Provide the (x, y) coordinate of the cell's center where the given text is located.  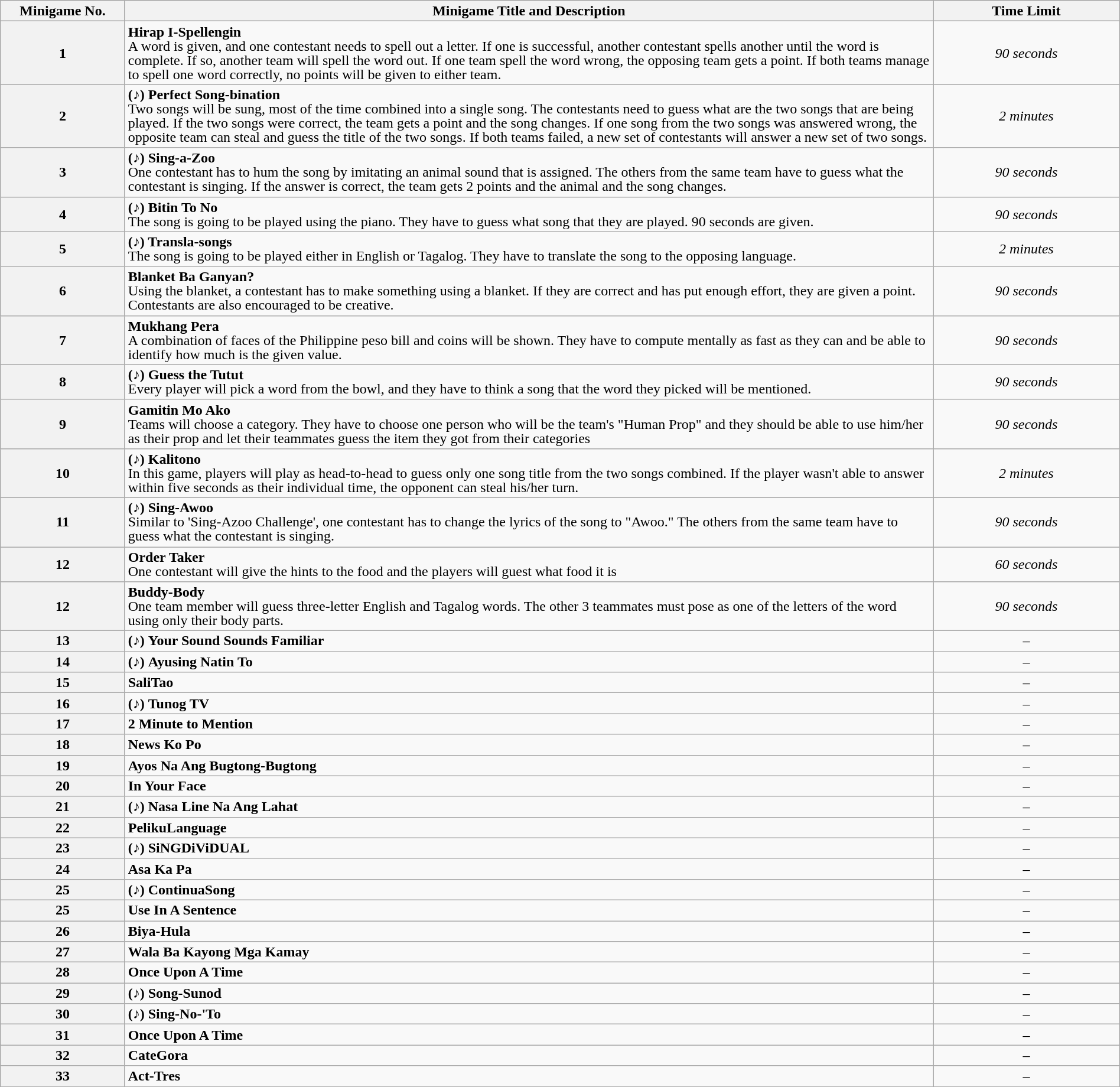
60 seconds (1027, 565)
8 (63, 382)
9 (63, 424)
(♪) Guess the TututEvery player will pick a word from the bowl, and they have to think a song that the word they picked will be mentioned. (529, 382)
Time Limit (1027, 11)
27 (63, 952)
(♪) Transla-songsThe song is going to be played either in English or Tagalog. They have to translate the song to the opposing language. (529, 249)
20 (63, 786)
(♪) Song-Sunod (529, 994)
2 Minute to Mention (529, 724)
17 (63, 724)
Ayos Na Ang Bugtong-Bugtong (529, 766)
News Ko Po (529, 744)
(♪) Your Sound Sounds Familiar (529, 642)
CateGora (529, 1055)
29 (63, 994)
10 (63, 473)
5 (63, 249)
32 (63, 1055)
3 (63, 173)
Minigame Title and Description (529, 11)
Minigame No. (63, 11)
28 (63, 972)
(♪) Ayusing Natin To (529, 662)
33 (63, 1076)
23 (63, 848)
Act-Tres (529, 1076)
30 (63, 1014)
Use In A Sentence (529, 910)
1 (63, 53)
Biya-Hula (529, 931)
(♪) Nasa Line Na Ang Lahat (529, 807)
26 (63, 931)
In Your Face (529, 786)
Wala Ba Kayong Mga Kamay (529, 952)
21 (63, 807)
(♪) Tunog TV (529, 703)
PelikuLanguage (529, 827)
24 (63, 868)
15 (63, 683)
Asa Ka Pa (529, 868)
(♪) Bitin To NoThe song is going to be played using the piano. They have to guess what song that they are played. 90 seconds are given. (529, 214)
(♪) SiNGDiViDUAL (529, 848)
13 (63, 642)
22 (63, 827)
18 (63, 744)
31 (63, 1035)
6 (63, 291)
16 (63, 703)
11 (63, 522)
(♪) ContinuaSong (529, 890)
4 (63, 214)
7 (63, 340)
2 (63, 116)
(♪) Sing-No-'To (529, 1014)
Order Taker One contestant will give the hints to the food and the players will guest what food it is (529, 565)
SaliTao (529, 683)
14 (63, 662)
19 (63, 766)
